Identify which cell holds the provided text, then report its (X, Y) central coordinate. 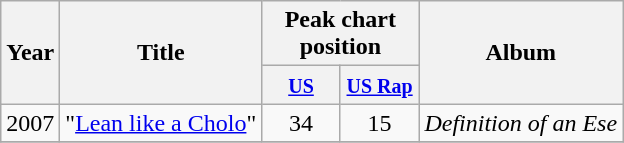
15 (380, 123)
"Lean like a Cholo" (161, 123)
34 (302, 123)
Year (30, 52)
Album (521, 52)
US Rap (380, 85)
Peak chart position (340, 34)
2007 (30, 123)
US (302, 85)
Definition of an Ese (521, 123)
Title (161, 52)
